Return the [x, y] coordinate for the center point of the cell that contains the specified text.  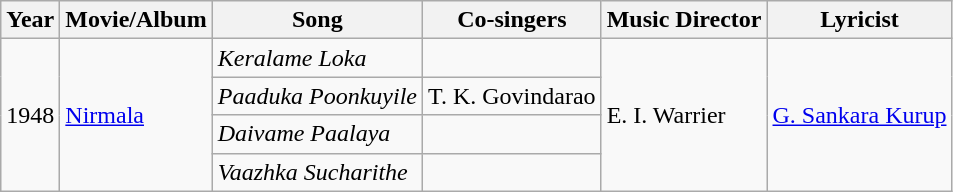
Daivame Paalaya [317, 134]
Co-singers [512, 20]
Nirmala [136, 115]
T. K. Govindarao [512, 96]
G. Sankara Kurup [860, 115]
Movie/Album [136, 20]
Song [317, 20]
Vaazhka Sucharithe [317, 172]
Year [30, 20]
Music Director [684, 20]
Lyricist [860, 20]
E. I. Warrier [684, 115]
1948 [30, 115]
Keralame Loka [317, 58]
Paaduka Poonkuyile [317, 96]
